Pinpoint the cell where the given text exists, returning its (X, Y) midpoint coordinate. 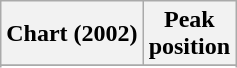
Peakposition (189, 34)
Chart (2002) (72, 34)
